Provide the (x, y) coordinate of the cell's center where the given text is located.  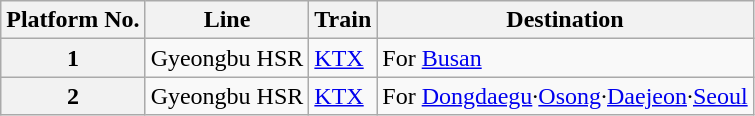
Line (227, 20)
For Dongdaegu·Osong·Daejeon·Seoul (565, 96)
Destination (565, 20)
1 (73, 58)
Platform No. (73, 20)
For Busan (565, 58)
Train (343, 20)
2 (73, 96)
